Locate the cell with the specified text and output its (X, Y) center coordinate. 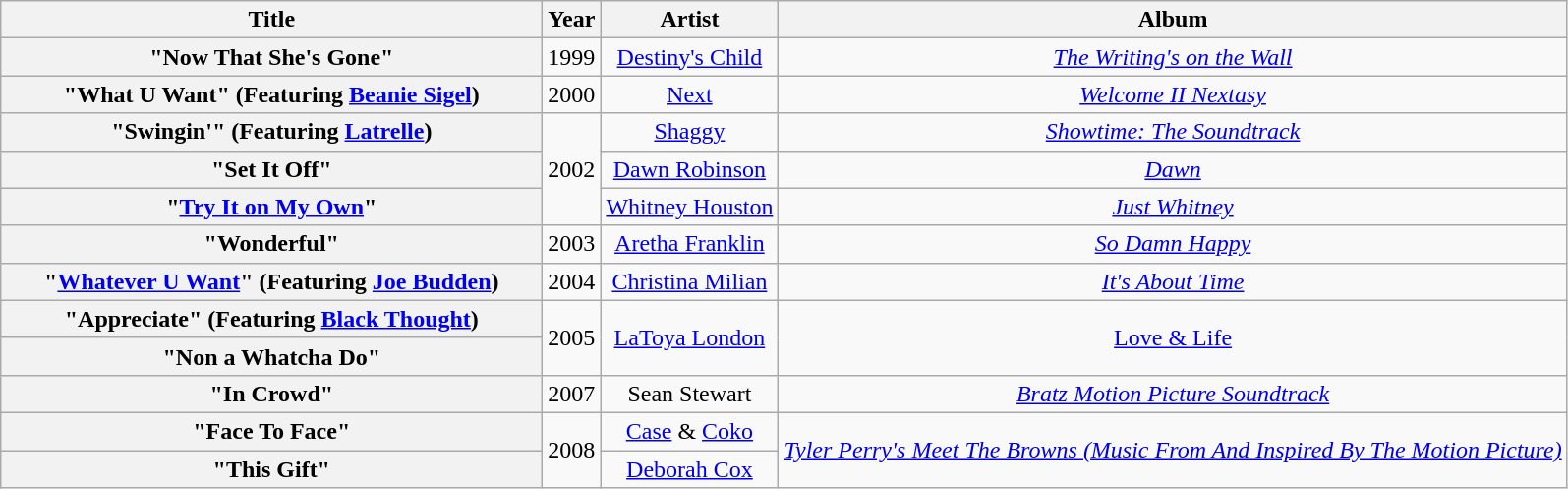
1999 (572, 57)
Welcome II Nextasy (1173, 94)
Shaggy (690, 132)
So Damn Happy (1173, 244)
Sean Stewart (690, 394)
Bratz Motion Picture Soundtrack (1173, 394)
2003 (572, 244)
Tyler Perry's Meet The Browns (Music From And Inspired By The Motion Picture) (1173, 450)
The Writing's on the Wall (1173, 57)
Just Whitney (1173, 207)
"What U Want" (Featuring Beanie Sigel) (271, 94)
"Face To Face" (271, 431)
Christina Milian (690, 281)
Album (1173, 20)
Dawn (1173, 169)
Love & Life (1173, 337)
Artist (690, 20)
2000 (572, 94)
Title (271, 20)
"In Crowd" (271, 394)
Showtime: The Soundtrack (1173, 132)
"Now That She's Gone" (271, 57)
"Appreciate" (Featuring Black Thought) (271, 319)
Destiny's Child (690, 57)
Whitney Houston (690, 207)
"Set It Off" (271, 169)
Dawn Robinson (690, 169)
LaToya London (690, 337)
2007 (572, 394)
2008 (572, 450)
"Swingin'" (Featuring Latrelle) (271, 132)
"Wonderful" (271, 244)
"This Gift" (271, 469)
Aretha Franklin (690, 244)
Deborah Cox (690, 469)
"Try It on My Own" (271, 207)
2002 (572, 169)
"Non a Whatcha Do" (271, 356)
Next (690, 94)
2005 (572, 337)
2004 (572, 281)
Year (572, 20)
Case & Coko (690, 431)
"Whatever U Want" (Featuring Joe Budden) (271, 281)
It's About Time (1173, 281)
